Output the (X, Y) coordinate of the center of the cell containing the given text.  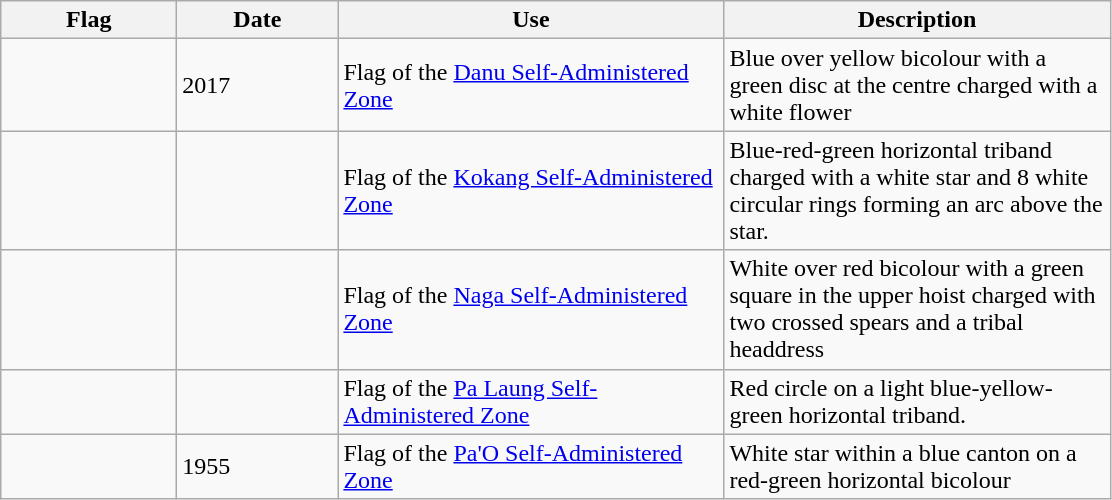
Red circle on a light blue-yellow-green horizontal triband. (917, 402)
2017 (258, 85)
Flag of the Kokang Self-Administered Zone (531, 190)
Flag (89, 20)
Use (531, 20)
White over red bicolour with a green square in the upper hoist charged with two crossed spears and a tribal headdress (917, 310)
Date (258, 20)
Description (917, 20)
1955 (258, 466)
Flag of the Pa Laung Self-Administered Zone (531, 402)
Flag of the Naga Self-Administered Zone (531, 310)
Flag of the Pa'O Self-Administered Zone (531, 466)
Blue over yellow bicolour with a green disc at the centre charged with a white flower (917, 85)
Flag of the Danu Self-Administered Zone (531, 85)
Blue-red-green horizontal triband charged with a white star and 8 white circular rings forming an arc above the star. (917, 190)
White star within a blue canton on a red-green horizontal bicolour (917, 466)
